Capture the cell that displays the provided text and extract its (x, y) central coordinate. 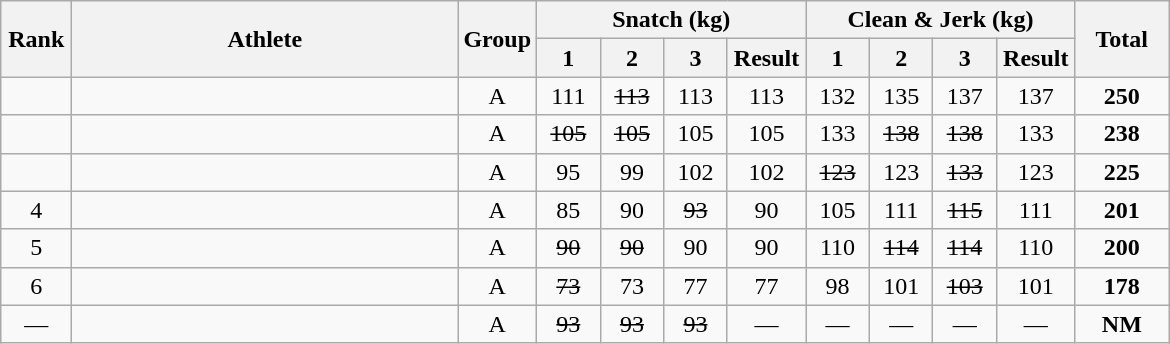
Snatch (kg) (672, 20)
5 (36, 248)
250 (1122, 96)
Clean & Jerk (kg) (940, 20)
103 (965, 286)
4 (36, 210)
225 (1122, 172)
178 (1122, 286)
132 (838, 96)
NM (1122, 324)
Group (498, 39)
99 (632, 172)
98 (838, 286)
Athlete (265, 39)
95 (569, 172)
238 (1122, 134)
Rank (36, 39)
115 (965, 210)
201 (1122, 210)
Total (1122, 39)
6 (36, 286)
200 (1122, 248)
135 (901, 96)
85 (569, 210)
